Search for the cell housing the specified text and yield its [x, y] center coordinate. 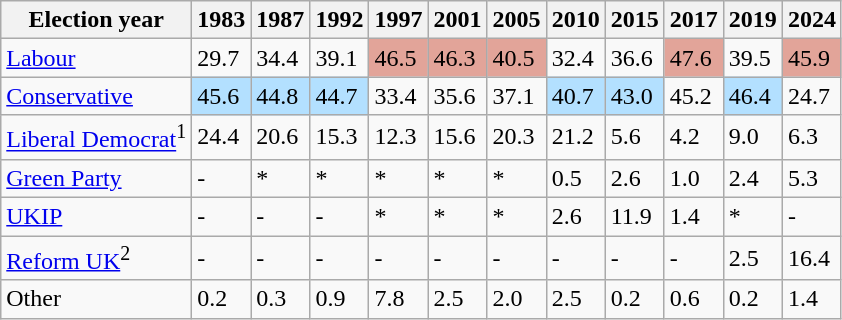
Labour [96, 58]
44.7 [340, 96]
1997 [398, 20]
32.4 [576, 58]
UKIP [96, 217]
15.3 [340, 138]
0.6 [694, 299]
Green Party [96, 178]
1983 [222, 20]
44.8 [280, 96]
0.3 [280, 299]
Election year [96, 20]
20.3 [516, 138]
2.0 [516, 299]
2015 [634, 20]
0.9 [340, 299]
1.0 [694, 178]
6.3 [812, 138]
2010 [576, 20]
39.5 [752, 58]
37.1 [516, 96]
15.6 [458, 138]
24.4 [222, 138]
12.3 [398, 138]
47.6 [694, 58]
16.4 [812, 258]
Reform UK2 [96, 258]
24.7 [812, 96]
45.6 [222, 96]
Other [96, 299]
2017 [694, 20]
1992 [340, 20]
2019 [752, 20]
36.6 [634, 58]
43.0 [634, 96]
5.3 [812, 178]
40.7 [576, 96]
0.5 [576, 178]
40.5 [516, 58]
11.9 [634, 217]
2024 [812, 20]
2.4 [752, 178]
20.6 [280, 138]
2001 [458, 20]
9.0 [752, 138]
45.9 [812, 58]
Liberal Democrat1 [96, 138]
2005 [516, 20]
7.8 [398, 299]
5.6 [634, 138]
46.3 [458, 58]
Conservative [96, 96]
46.4 [752, 96]
35.6 [458, 96]
39.1 [340, 58]
29.7 [222, 58]
34.4 [280, 58]
46.5 [398, 58]
1987 [280, 20]
33.4 [398, 96]
45.2 [694, 96]
4.2 [694, 138]
21.2 [576, 138]
